Return (X, Y) of the center of cell containing provided text 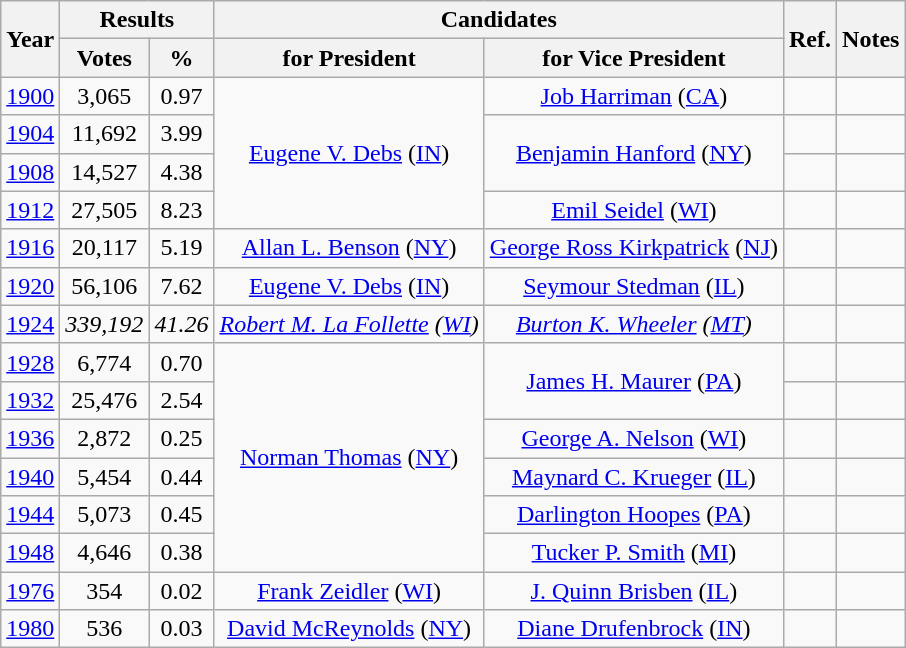
Diane Drufenbrock (IN) (634, 629)
8.23 (182, 210)
Job Harriman (CA) (634, 96)
Frank Zeidler (WI) (349, 591)
339,192 (104, 324)
0.25 (182, 438)
2.54 (182, 400)
0.97 (182, 96)
for Vice President (634, 58)
Allan L. Benson (NY) (349, 248)
David McReynolds (NY) (349, 629)
41.26 (182, 324)
1924 (30, 324)
5.19 (182, 248)
Burton K. Wheeler (MT) (634, 324)
1900 (30, 96)
J. Quinn Brisben (IL) (634, 591)
1908 (30, 172)
Tucker P. Smith (MI) (634, 553)
1976 (30, 591)
Robert M. La Follette (WI) (349, 324)
1980 (30, 629)
14,527 (104, 172)
2,872 (104, 438)
1920 (30, 286)
Emil Seidel (WI) (634, 210)
Year (30, 39)
Notes (871, 39)
0.02 (182, 591)
1928 (30, 362)
1916 (30, 248)
7.62 (182, 286)
1948 (30, 553)
4.38 (182, 172)
George Ross Kirkpatrick (NJ) (634, 248)
for President (349, 58)
11,692 (104, 134)
27,505 (104, 210)
Seymour Stedman (IL) (634, 286)
0.70 (182, 362)
56,106 (104, 286)
Ref. (810, 39)
3.99 (182, 134)
4,646 (104, 553)
Votes (104, 58)
1932 (30, 400)
354 (104, 591)
1936 (30, 438)
Darlington Hoopes (PA) (634, 515)
0.44 (182, 477)
1904 (30, 134)
1912 (30, 210)
% (182, 58)
Benjamin Hanford (NY) (634, 153)
0.03 (182, 629)
5,454 (104, 477)
5,073 (104, 515)
20,117 (104, 248)
3,065 (104, 96)
0.38 (182, 553)
0.45 (182, 515)
6,774 (104, 362)
Norman Thomas (NY) (349, 457)
25,476 (104, 400)
Maynard C. Krueger (IL) (634, 477)
James H. Maurer (PA) (634, 381)
George A. Nelson (WI) (634, 438)
1940 (30, 477)
Candidates (499, 20)
Results (137, 20)
1944 (30, 515)
536 (104, 629)
